Scan for the cell matching the given text and deliver its (X, Y) coordinate at center. 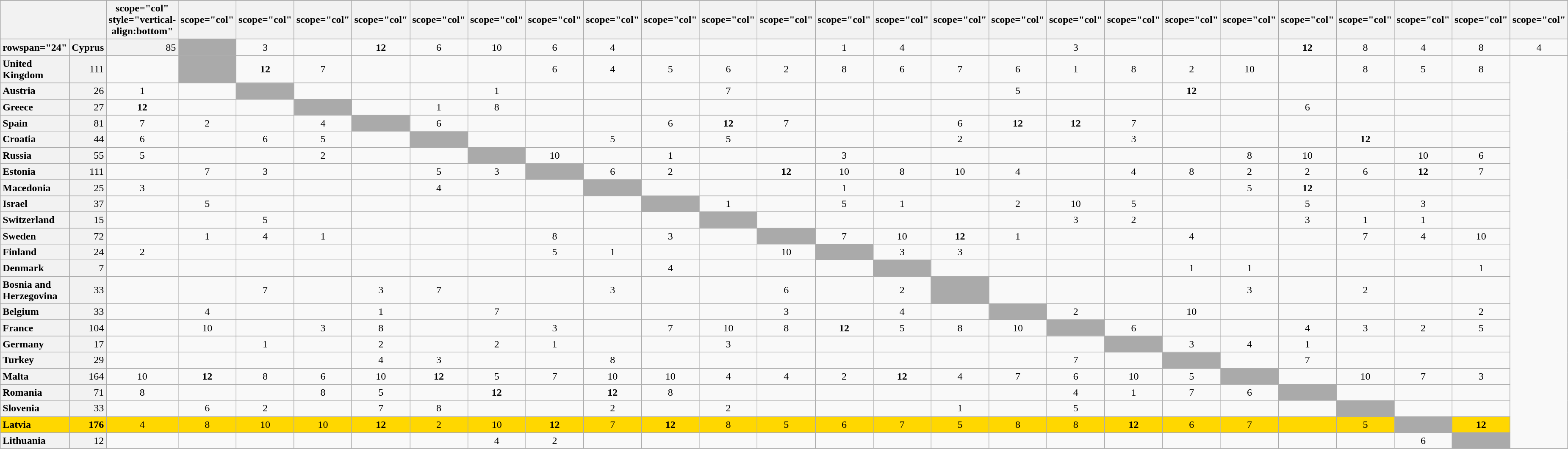
Croatia (35, 139)
25 (88, 187)
72 (88, 236)
Cyprus (88, 47)
104 (88, 328)
Sweden (35, 236)
Israel (35, 204)
Romania (35, 392)
55 (88, 155)
26 (88, 91)
Latvia (35, 424)
164 (88, 376)
Lithuania (35, 441)
Russia (35, 155)
37 (88, 204)
scope="col" style="vertical-align:bottom" (142, 20)
Spain (35, 123)
Estonia (35, 171)
Bosnia and Herzegovina (35, 290)
17 (88, 344)
Finland (35, 252)
Malta (35, 376)
85 (142, 47)
Slovenia (35, 408)
Turkey (35, 360)
Greece (35, 107)
Switzerland (35, 220)
15 (88, 220)
44 (88, 139)
Germany (35, 344)
rowspan="24" (35, 47)
Denmark (35, 268)
France (35, 328)
81 (88, 123)
Macedonia (35, 187)
27 (88, 107)
176 (88, 424)
Belgium (35, 312)
United Kingdom (35, 69)
29 (88, 360)
71 (88, 392)
24 (88, 252)
Austria (35, 91)
